Locate the cell with the specified text and output its (x, y) center coordinate. 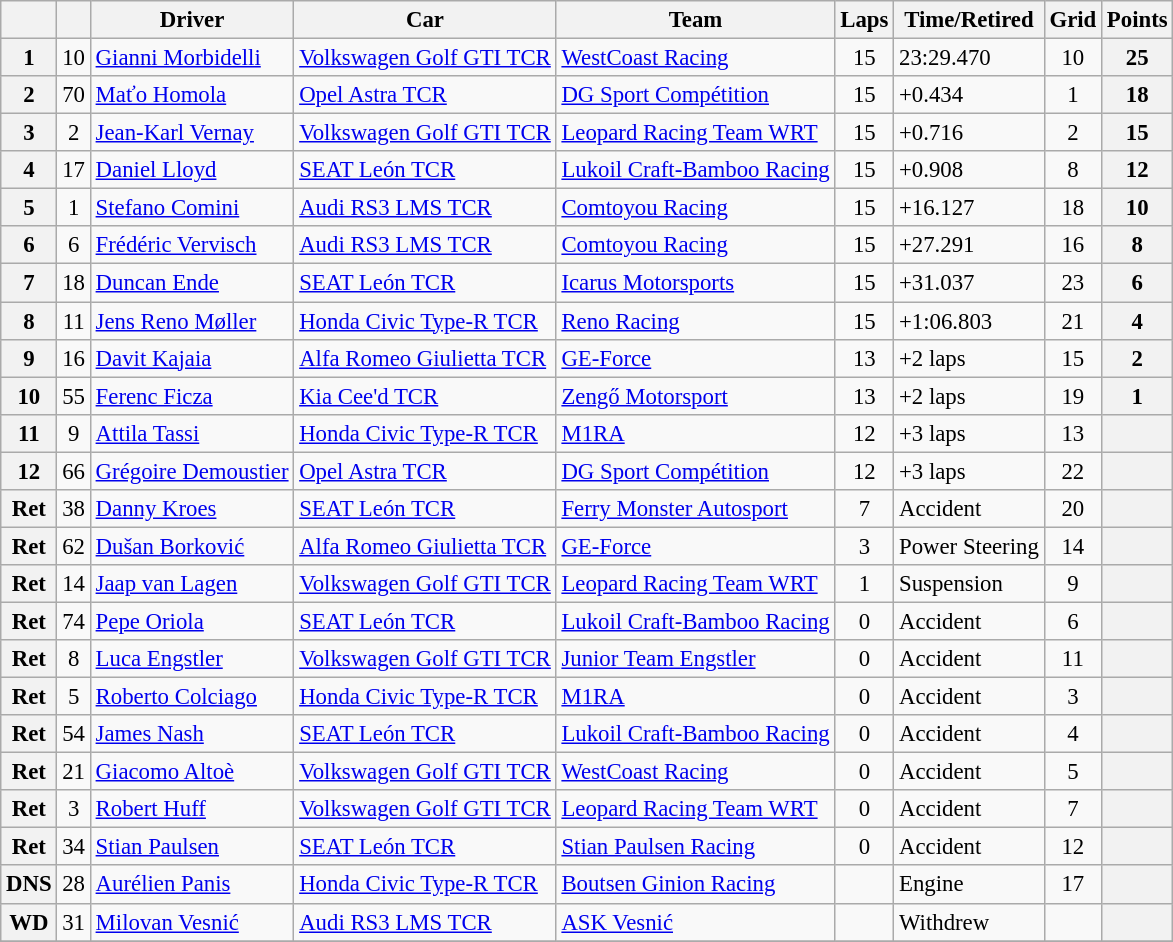
Luca Engstler (192, 659)
Zengő Motorsport (696, 396)
+0.908 (969, 170)
Jens Reno Møller (192, 321)
54 (74, 734)
Gianni Morbidelli (192, 58)
Team (696, 20)
Giacomo Altoè (192, 772)
23:29.470 (969, 58)
Jaap van Lagen (192, 584)
Junior Team Engstler (696, 659)
Car (425, 20)
Robert Huff (192, 809)
Withdrew (969, 922)
Jean-Karl Vernay (192, 133)
Dušan Borković (192, 546)
Points (1138, 20)
25 (1138, 58)
Suspension (969, 584)
+1:06.803 (969, 321)
Ferry Monster Autosport (696, 509)
Stefano Comini (192, 208)
28 (74, 885)
Roberto Colciago (192, 697)
Attila Tassi (192, 433)
66 (74, 471)
DNS (29, 885)
Laps (864, 20)
+0.434 (969, 95)
Power Steering (969, 546)
WD (29, 922)
34 (74, 847)
Grégoire Demoustier (192, 471)
Grid (1072, 20)
+0.716 (969, 133)
Maťo Homola (192, 95)
Engine (969, 885)
Icarus Motorsports (696, 283)
19 (1072, 396)
70 (74, 95)
Driver (192, 20)
38 (74, 509)
74 (74, 621)
Ferenc Ficza (192, 396)
Danny Kroes (192, 509)
Stian Paulsen (192, 847)
55 (74, 396)
Davit Kajaia (192, 358)
22 (1072, 471)
Stian Paulsen Racing (696, 847)
Kia Cee'd TCR (425, 396)
23 (1072, 283)
62 (74, 546)
20 (1072, 509)
Milovan Vesnić (192, 922)
+27.291 (969, 245)
+16.127 (969, 208)
Reno Racing (696, 321)
Daniel Lloyd (192, 170)
Frédéric Vervisch (192, 245)
Boutsen Ginion Racing (696, 885)
+31.037 (969, 283)
Pepe Oriola (192, 621)
James Nash (192, 734)
31 (74, 922)
Time/Retired (969, 20)
ASK Vesnić (696, 922)
Duncan Ende (192, 283)
Aurélien Panis (192, 885)
